Return the (X, Y) coordinate for the center point of the cell that contains the specified text.  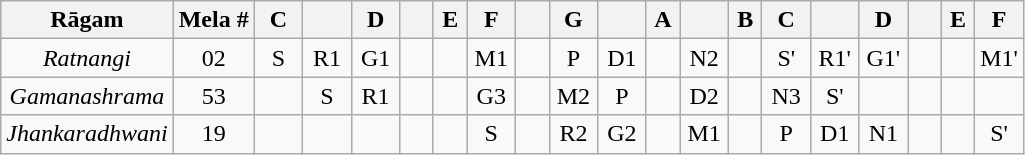
G1 (376, 58)
B (745, 20)
R1' (834, 58)
Gamanashrama (87, 96)
G1' (884, 58)
D2 (704, 96)
R2 (574, 134)
A (663, 20)
N2 (704, 58)
Ratnangi (87, 58)
M1' (1000, 58)
G2 (622, 134)
19 (214, 134)
53 (214, 96)
Jhankaradhwani (87, 134)
M2 (574, 96)
N3 (786, 96)
Mela # (214, 20)
Rāgam (87, 20)
G3 (492, 96)
02 (214, 58)
G (574, 20)
N1 (884, 134)
